Scan for the cell matching the given text and deliver its (x, y) coordinate at center. 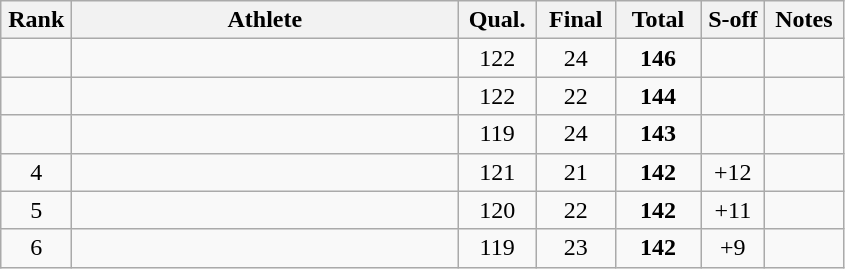
Rank (36, 20)
Athlete (265, 20)
23 (576, 248)
144 (658, 96)
Qual. (498, 20)
143 (658, 134)
Final (576, 20)
6 (36, 248)
+9 (733, 248)
120 (498, 210)
Notes (804, 20)
4 (36, 172)
5 (36, 210)
S-off (733, 20)
Total (658, 20)
146 (658, 58)
+11 (733, 210)
+12 (733, 172)
121 (498, 172)
21 (576, 172)
